Determine the [x, y] coordinate at the center of the cell enclosing the given text.  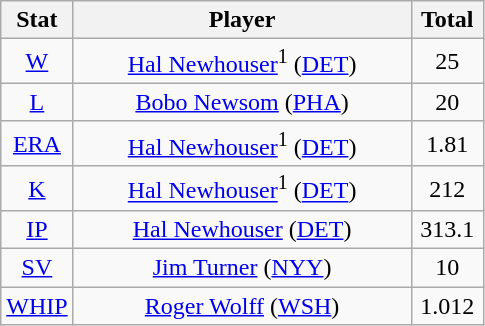
WHIP [37, 306]
K [37, 188]
212 [447, 188]
Hal Newhouser (DET) [242, 230]
Total [447, 20]
L [37, 102]
SV [37, 268]
Stat [37, 20]
1.81 [447, 144]
Bobo Newsom (PHA) [242, 102]
313.1 [447, 230]
25 [447, 62]
Roger Wolff (WSH) [242, 306]
ERA [37, 144]
20 [447, 102]
10 [447, 268]
1.012 [447, 306]
Jim Turner (NYY) [242, 268]
IP [37, 230]
Player [242, 20]
W [37, 62]
